Detect which cell encompasses the target text, then output its [x, y] center coordinate. 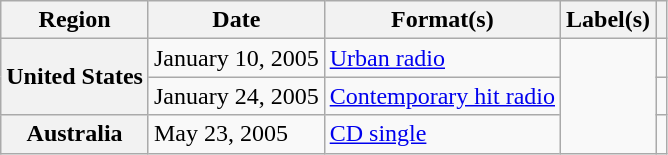
United States [75, 77]
May 23, 2005 [236, 134]
Region [75, 20]
January 24, 2005 [236, 96]
Urban radio [442, 58]
Format(s) [442, 20]
CD single [442, 134]
January 10, 2005 [236, 58]
Australia [75, 134]
Label(s) [608, 20]
Contemporary hit radio [442, 96]
Date [236, 20]
